Scan for the cell matching the given text and deliver its [x, y] coordinate at center. 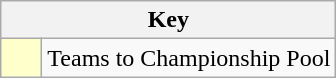
Teams to Championship Pool [189, 58]
Key [168, 20]
